Scan for the cell matching the given text and deliver its (x, y) coordinate at center. 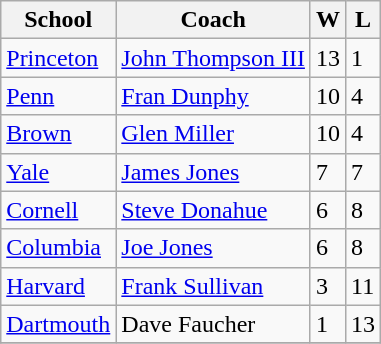
Steve Donahue (214, 210)
School (58, 20)
Dartmouth (58, 324)
Frank Sullivan (214, 286)
Joe Jones (214, 248)
Cornell (58, 210)
Glen Miller (214, 134)
Coach (214, 20)
Yale (58, 172)
Princeton (58, 58)
Dave Faucher (214, 324)
Fran Dunphy (214, 96)
Harvard (58, 286)
Brown (58, 134)
L (362, 20)
3 (328, 286)
Penn (58, 96)
W (328, 20)
11 (362, 286)
John Thompson III (214, 58)
James Jones (214, 172)
Columbia (58, 248)
